Determine the [X, Y] coordinate at the center of the cell enclosing the given text.  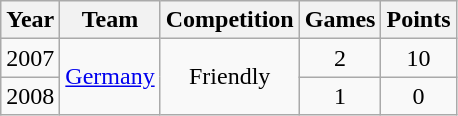
2008 [30, 96]
Year [30, 20]
10 [418, 58]
Points [418, 20]
0 [418, 96]
Germany [110, 77]
1 [340, 96]
Friendly [230, 77]
2007 [30, 58]
Competition [230, 20]
Team [110, 20]
2 [340, 58]
Games [340, 20]
